Provide the (X, Y) coordinate of the cell's center where the given text is located.  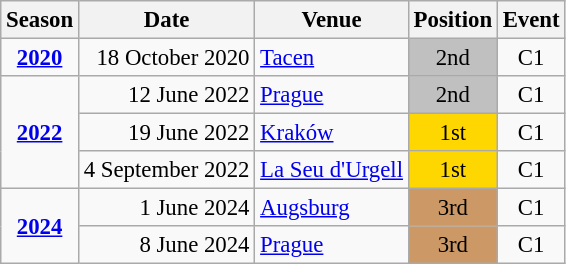
Tacen (332, 58)
1 June 2024 (166, 208)
19 June 2022 (166, 133)
4 September 2022 (166, 170)
2020 (40, 58)
8 June 2024 (166, 245)
Position (452, 20)
2022 (40, 132)
Event (531, 20)
Date (166, 20)
12 June 2022 (166, 95)
La Seu d'Urgell (332, 170)
Kraków (332, 133)
18 October 2020 (166, 58)
Season (40, 20)
Augsburg (332, 208)
Venue (332, 20)
2024 (40, 226)
